Extract the [x, y] coordinate from the center of the cell holding the provided text.  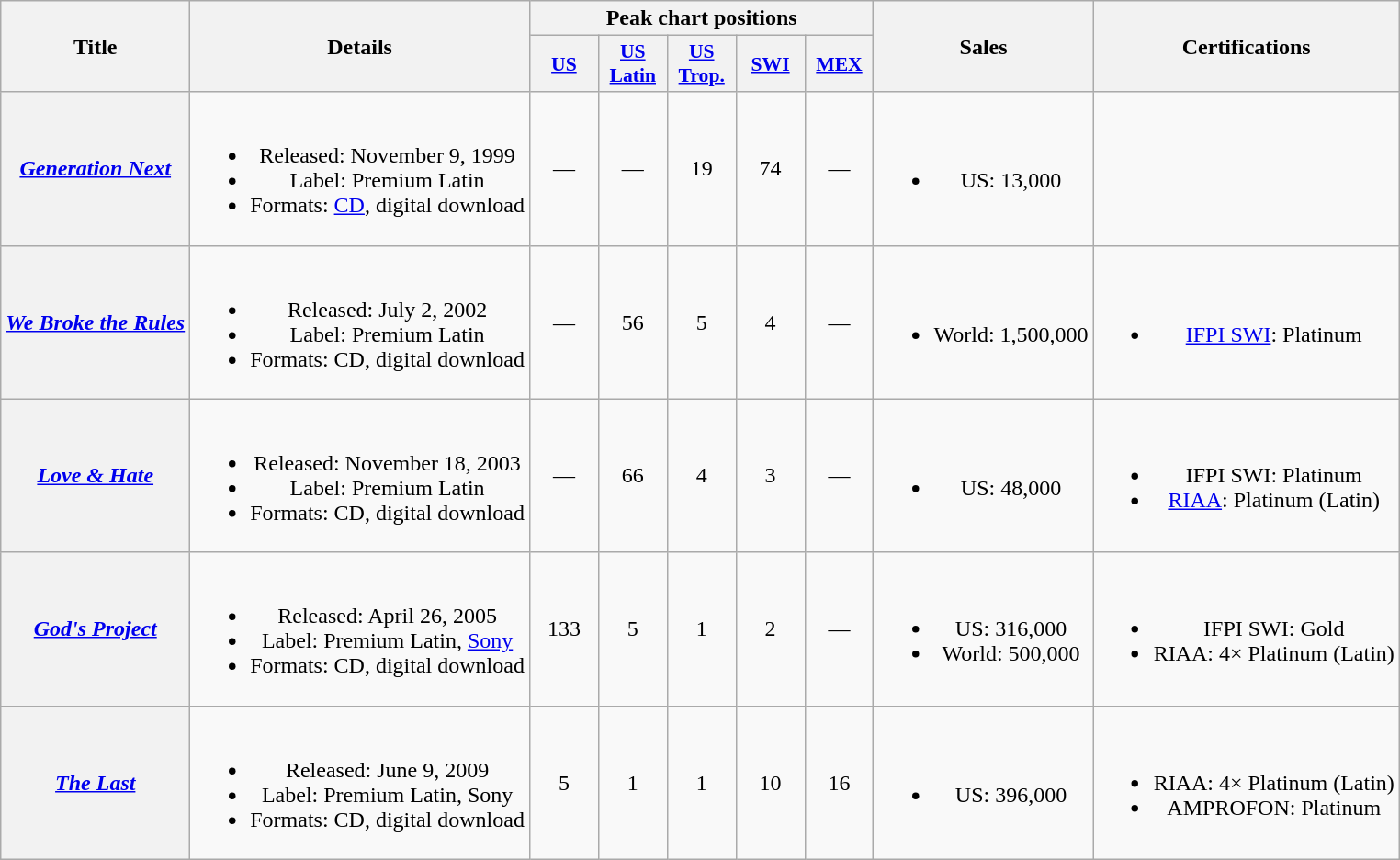
Sales [983, 46]
Released: June 9, 2009Label: Premium Latin, SonyFormats: CD, digital download [360, 783]
SWI [770, 64]
3 [770, 476]
USTrop. [702, 64]
10 [770, 783]
74 [770, 169]
Released: April 26, 2005Label: Premium Latin, SonyFormats: CD, digital download [360, 628]
Certifications [1246, 46]
The Last [96, 783]
US: 13,000 [983, 169]
2 [770, 628]
Peak chart positions [702, 18]
56 [632, 322]
66 [632, 476]
US [564, 64]
16 [840, 783]
RIAA: 4× Platinum (Latin)AMPROFON: Platinum [1246, 783]
19 [702, 169]
Details [360, 46]
Title [96, 46]
IFPI SWI: GoldRIAA: 4× Platinum (Latin) [1246, 628]
We Broke the Rules [96, 322]
MEX [840, 64]
Released: July 2, 2002Label: Premium LatinFormats: CD, digital download [360, 322]
US: 396,000 [983, 783]
IFPI SWI: Platinum [1246, 322]
World: 1,500,000 [983, 322]
Love & Hate [96, 476]
USLatin [632, 64]
Generation Next [96, 169]
Released: November 18, 2003Label: Premium LatinFormats: CD, digital download [360, 476]
Released: November 9, 1999Label: Premium LatinFormats: CD, digital download [360, 169]
God's Project [96, 628]
US: 316,000World: 500,000 [983, 628]
133 [564, 628]
IFPI SWI: PlatinumRIAA: Platinum (Latin) [1246, 476]
US: 48,000 [983, 476]
